Return the [x, y] coordinate for the center point of the cell that contains the specified text.  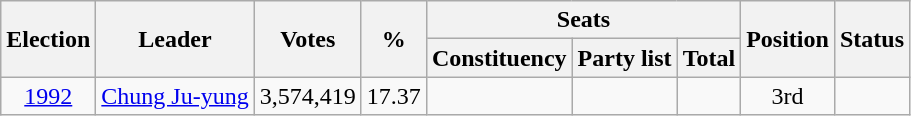
17.37 [394, 96]
3,574,419 [308, 96]
Chung Ju-yung [175, 96]
Leader [175, 39]
Votes [308, 39]
Seats [583, 20]
% [394, 39]
Election [48, 39]
3rd [788, 96]
Position [788, 39]
Party list [624, 58]
Status [872, 39]
Constituency [499, 58]
Total [709, 58]
1992 [48, 96]
